For the text-containing cell, return its midpoint in (X, Y) coordinate format. 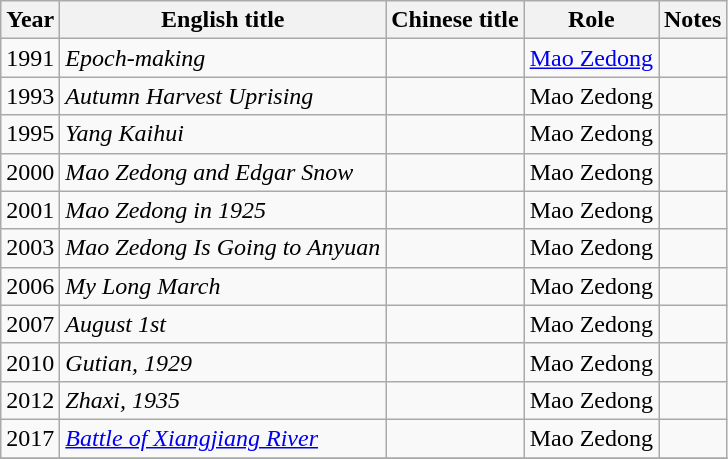
2012 (30, 400)
English title (223, 20)
2010 (30, 362)
Battle of Xiangjiang River (223, 438)
Chinese title (455, 20)
2001 (30, 210)
Notes (692, 20)
Mao Zedong and Edgar Snow (223, 172)
2006 (30, 286)
Yang Kaihui (223, 134)
Zhaxi, 1935 (223, 400)
Year (30, 20)
2007 (30, 324)
Mao Zedong in 1925 (223, 210)
2000 (30, 172)
2003 (30, 248)
2017 (30, 438)
Mao Zedong Is Going to Anyuan (223, 248)
1991 (30, 58)
Gutian, 1929 (223, 362)
My Long March (223, 286)
Role (591, 20)
Autumn Harvest Uprising (223, 96)
1995 (30, 134)
August 1st (223, 324)
Epoch-making (223, 58)
1993 (30, 96)
